Capture the cell that displays the provided text and extract its (X, Y) central coordinate. 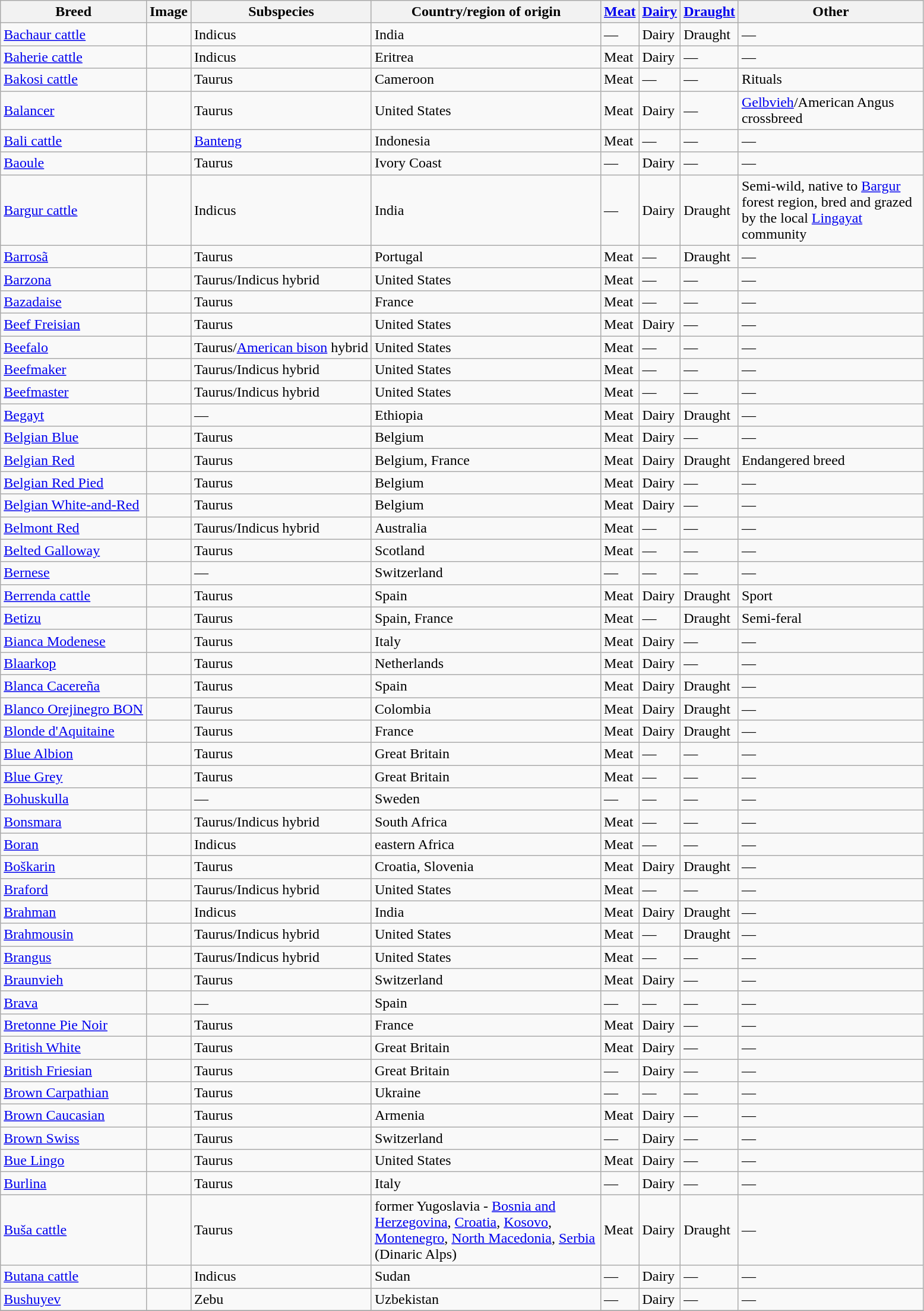
Baoule (74, 163)
Brangus (74, 957)
Belgian White-and-Red (74, 505)
Endangered breed (830, 460)
Armenia (486, 1116)
Brown Swiss (74, 1138)
Colombia (486, 708)
Baherie cattle (74, 57)
Bianca Modenese (74, 641)
Bernese (74, 573)
eastern Africa (486, 844)
Netherlands (486, 663)
Bushuyev (74, 1299)
Bachaur cattle (74, 34)
Belgian Red (74, 460)
Ethiopia (486, 415)
Beefalo (74, 347)
Bretonne Pie Noir (74, 1025)
Subspecies (281, 12)
Betizu (74, 618)
Semi-feral (830, 618)
Bazadaise (74, 302)
Blanca Cacereña (74, 686)
Taurus/American bison hybrid (281, 347)
Cameroon (486, 80)
Portugal (486, 256)
Rituals (830, 80)
former Yugoslavia - Bosnia and Herzegovina, Croatia, Kosovo, Montenegro, North Macedonia, Serbia (Dinaric Alps) (486, 1230)
Boran (74, 844)
Bue Lingo (74, 1161)
Bali cattle (74, 141)
Brahmousin (74, 935)
British White (74, 1047)
Bakosi cattle (74, 80)
Beef Freisian (74, 324)
Bohuskulla (74, 799)
Beefmaster (74, 392)
Blue Albion (74, 754)
Image (169, 12)
Butana cattle (74, 1277)
Brown Caucasian (74, 1116)
South Africa (486, 822)
Barzona (74, 279)
Breed (74, 12)
Spain, France (486, 618)
Country/region of origin (486, 12)
Brown Carpathian (74, 1093)
Brahman (74, 912)
Blanco Orejinegro BON (74, 708)
Croatia, Slovenia (486, 867)
Belgium, France (486, 460)
Beefmaker (74, 370)
Buša cattle (74, 1230)
Indonesia (486, 141)
Belted Galloway (74, 550)
Begayt (74, 415)
Ukraine (486, 1093)
Eritrea (486, 57)
Brava (74, 1002)
British Friesian (74, 1071)
Boškarin (74, 867)
Sweden (486, 799)
Zebu (281, 1299)
Gelbvieh/American Angus crossbreed (830, 110)
Burlina (74, 1183)
Sport (830, 596)
Blue Grey (74, 777)
Bargur cattle (74, 210)
Balancer (74, 110)
Berrenda cattle (74, 596)
Scotland (486, 550)
Sudan (486, 1277)
Australia (486, 528)
Belgian Red Pied (74, 483)
Blaarkop (74, 663)
Other (830, 12)
Uzbekistan (486, 1299)
Belgian Blue (74, 438)
Blonde d'Aquitaine (74, 731)
Banteng (281, 141)
Bonsmara (74, 822)
Belmont Red (74, 528)
Braunvieh (74, 980)
Braford (74, 889)
Ivory Coast (486, 163)
Barrosã (74, 256)
Semi-wild, native to Bargur forest region, bred and grazed by the local Lingayat community (830, 210)
